Pinpoint the cell where the given text exists, returning its (X, Y) midpoint coordinate. 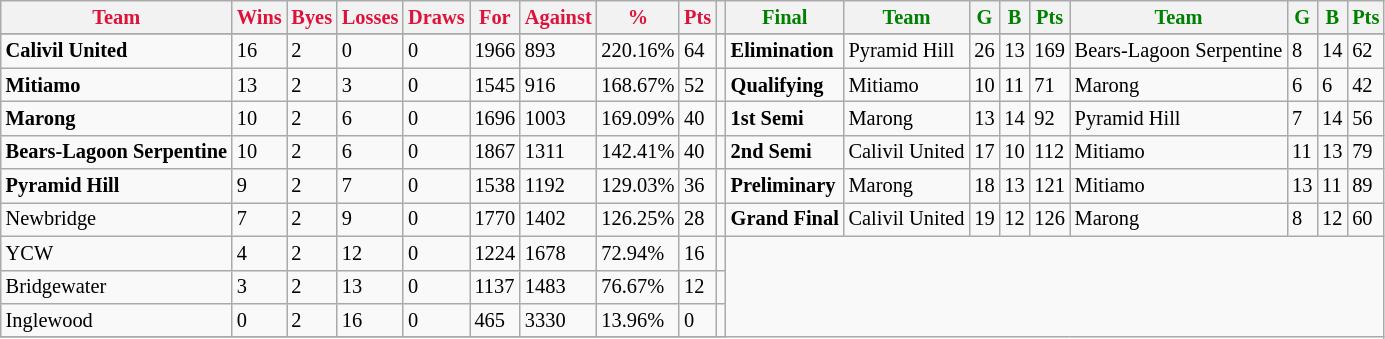
169 (1049, 51)
Newbridge (116, 219)
18 (984, 186)
1678 (558, 253)
3330 (558, 320)
1402 (558, 219)
Final (785, 17)
142.41% (638, 152)
169.09% (638, 118)
1224 (495, 253)
Elimination (785, 51)
Against (558, 17)
465 (495, 320)
26 (984, 51)
126.25% (638, 219)
1483 (558, 287)
79 (1366, 152)
129.03% (638, 186)
Draws (436, 17)
1966 (495, 51)
4 (260, 253)
Bridgewater (116, 287)
1137 (495, 287)
Qualifying (785, 85)
36 (698, 186)
1st Semi (785, 118)
71 (1049, 85)
Byes (311, 17)
52 (698, 85)
% (638, 17)
1003 (558, 118)
168.67% (638, 85)
Losses (370, 17)
42 (1366, 85)
1538 (495, 186)
1311 (558, 152)
916 (558, 85)
220.16% (638, 51)
1770 (495, 219)
Inglewood (116, 320)
112 (1049, 152)
893 (558, 51)
Grand Final (785, 219)
121 (1049, 186)
56 (1366, 118)
92 (1049, 118)
2nd Semi (785, 152)
17 (984, 152)
Wins (260, 17)
YCW (116, 253)
76.67% (638, 287)
60 (1366, 219)
72.94% (638, 253)
89 (1366, 186)
For (495, 17)
19 (984, 219)
1192 (558, 186)
13.96% (638, 320)
1696 (495, 118)
64 (698, 51)
Preliminary (785, 186)
1867 (495, 152)
126 (1049, 219)
28 (698, 219)
1545 (495, 85)
62 (1366, 51)
